Search for the cell housing the specified text and yield its (X, Y) center coordinate. 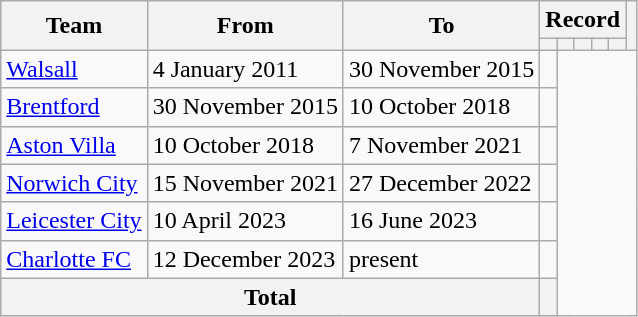
4 January 2011 (245, 69)
Walsall (74, 69)
10 April 2023 (245, 221)
15 November 2021 (245, 183)
To (441, 26)
Charlotte FC (74, 259)
Norwich City (74, 183)
present (441, 259)
16 June 2023 (441, 221)
12 December 2023 (245, 259)
From (245, 26)
Leicester City (74, 221)
27 December 2022 (441, 183)
Record (583, 20)
Total (270, 297)
Aston Villa (74, 145)
Team (74, 26)
Brentford (74, 107)
7 November 2021 (441, 145)
